Detect which cell encompasses the target text, then output its [x, y] center coordinate. 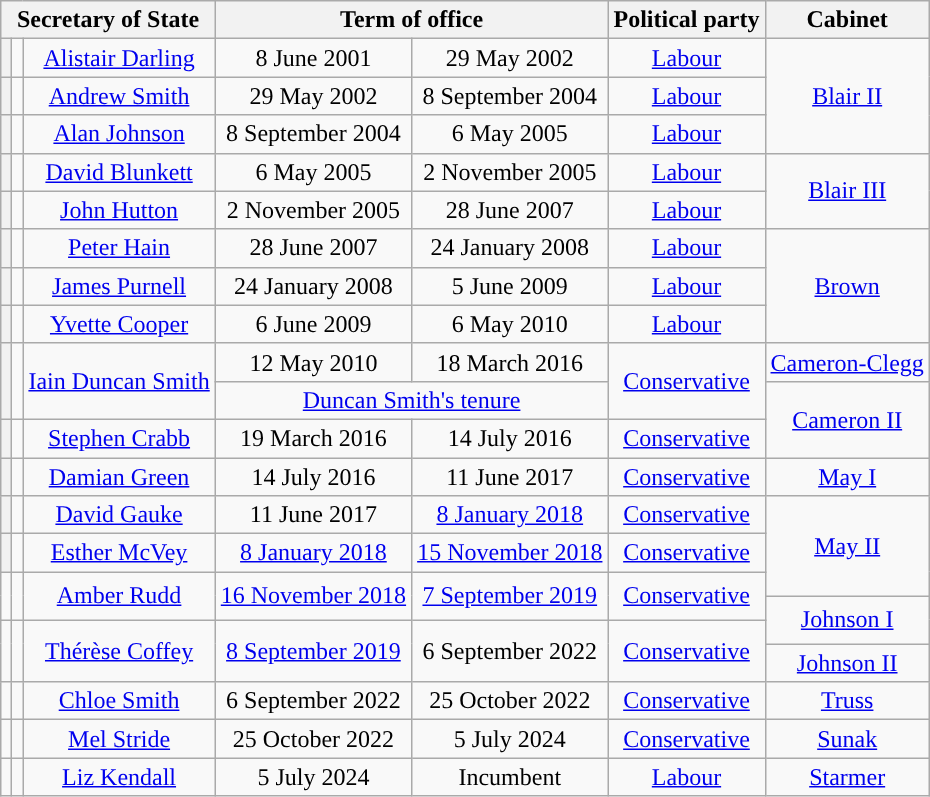
Iain Duncan Smith [119, 381]
Cameron-Clegg [847, 362]
Johnson I [847, 620]
18 March 2016 [510, 362]
Secretary of State [108, 20]
Incumbent [510, 777]
Liz Kendall [119, 777]
David Blunkett [119, 172]
8 June 2001 [313, 58]
Yvette Cooper [119, 324]
6 May 2010 [510, 324]
Johnson II [847, 663]
Duncan Smith's tenure [412, 400]
Political party [686, 20]
May I [847, 477]
19 March 2016 [313, 438]
Damian Green [119, 477]
Esther McVey [119, 553]
James Purnell [119, 286]
David Gauke [119, 515]
Sunak [847, 739]
Starmer [847, 777]
5 June 2009 [510, 286]
Brown [847, 286]
Andrew Smith [119, 96]
Blair II [847, 96]
Chloe Smith [119, 701]
8 September 2019 [313, 651]
Term of office [412, 20]
Truss [847, 701]
Mel Stride [119, 739]
Cameron II [847, 419]
7 September 2019 [510, 596]
May II [847, 546]
Amber Rudd [119, 596]
Thérèse Coffey [119, 651]
15 November 2018 [510, 553]
Stephen Crabb [119, 438]
John Hutton [119, 210]
6 June 2009 [313, 324]
12 May 2010 [313, 362]
Cabinet [847, 20]
Alistair Darling [119, 58]
16 November 2018 [313, 596]
Blair III [847, 191]
Alan Johnson [119, 134]
Peter Hain [119, 248]
